Detect which cell encompasses the target text, then output its (x, y) center coordinate. 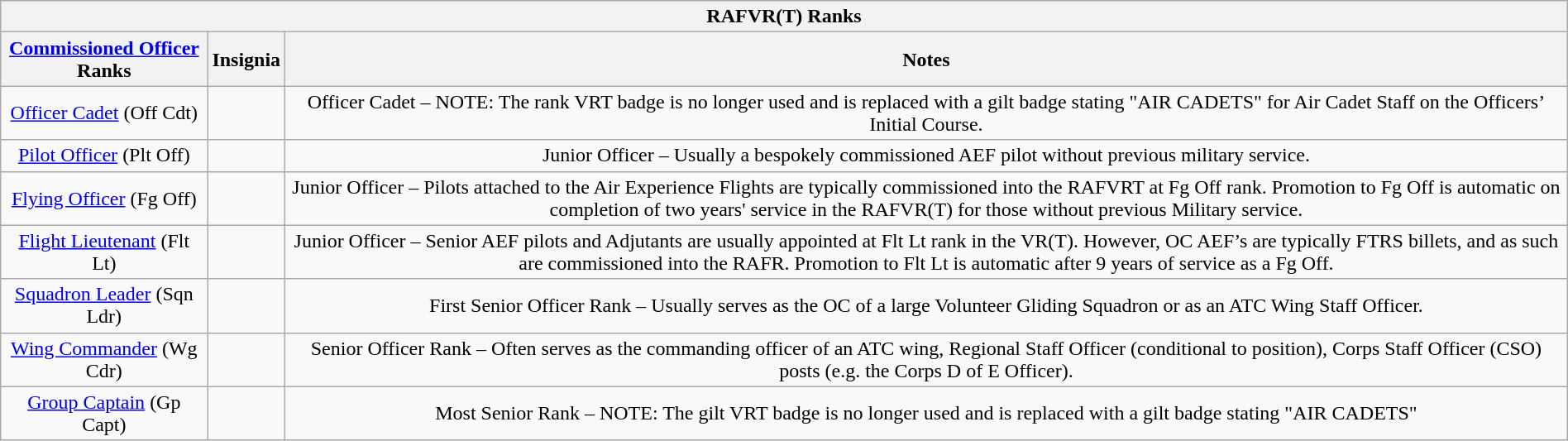
Group Captain (Gp Capt) (104, 414)
Officer Cadet (Off Cdt) (104, 113)
First Senior Officer Rank – Usually serves as the OC of a large Volunteer Gliding Squadron or as an ATC Wing Staff Officer. (926, 306)
Wing Commander (Wg Cdr) (104, 359)
Flying Officer (Fg Off) (104, 199)
Squadron Leader (Sqn Ldr) (104, 306)
Notes (926, 60)
Commissioned Officer Ranks (104, 60)
RAFVR(T) Ranks (784, 17)
Most Senior Rank – NOTE: The gilt VRT badge is no longer used and is replaced with a gilt badge stating "AIR CADETS" (926, 414)
Pilot Officer (Plt Off) (104, 156)
Junior Officer – Usually a bespokely commissioned AEF pilot without previous military service. (926, 156)
Flight Lieutenant (Flt Lt) (104, 252)
Insignia (246, 60)
